Provide the [X, Y] coordinate of the cell's center where the given text is located.  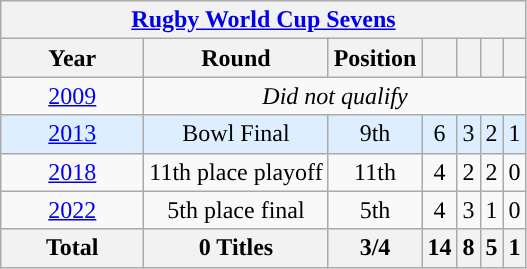
Round [236, 58]
11th [375, 172]
Did not qualify [335, 96]
Total [72, 248]
5th place final [236, 210]
2009 [72, 96]
8 [468, 248]
2022 [72, 210]
11th place playoff [236, 172]
9th [375, 134]
Bowl Final [236, 134]
0 Titles [236, 248]
2013 [72, 134]
5 [492, 248]
3/4 [375, 248]
6 [440, 134]
14 [440, 248]
Position [375, 58]
Rugby World Cup Sevens [264, 20]
Year [72, 58]
5th [375, 210]
2018 [72, 172]
